From the cell containing the given text, extract its center point as (x, y) coordinate. 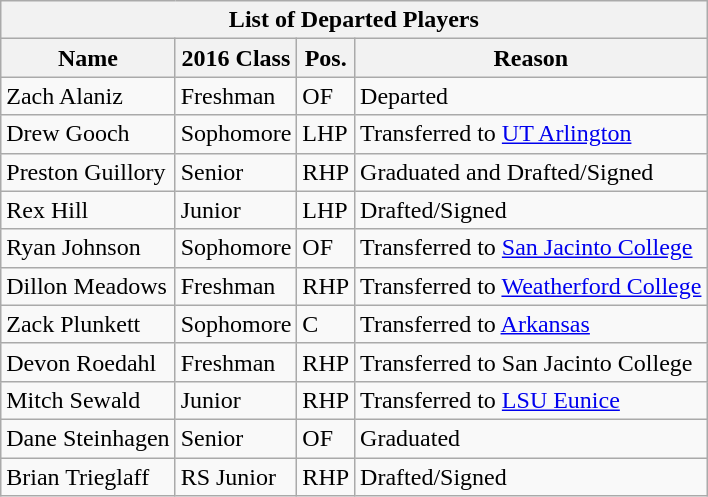
RS Junior (236, 477)
List of Departed Players (354, 20)
Transferred to Weatherford College (531, 286)
Graduated and Drafted/Signed (531, 172)
Brian Trieglaff (88, 477)
Departed (531, 96)
Zach Alaniz (88, 96)
Transferred to UT Arlington (531, 134)
Zack Plunkett (88, 324)
C (326, 324)
Dane Steinhagen (88, 438)
Mitch Sewald (88, 400)
Transferred to LSU Eunice (531, 400)
Graduated (531, 438)
Name (88, 58)
Reason (531, 58)
Transferred to Arkansas (531, 324)
Ryan Johnson (88, 248)
Drew Gooch (88, 134)
Rex Hill (88, 210)
Pos. (326, 58)
Dillon Meadows (88, 286)
Preston Guillory (88, 172)
Devon Roedahl (88, 362)
2016 Class (236, 58)
